Find where the given text appears and provide that cell's center as [X, Y] coordinate. 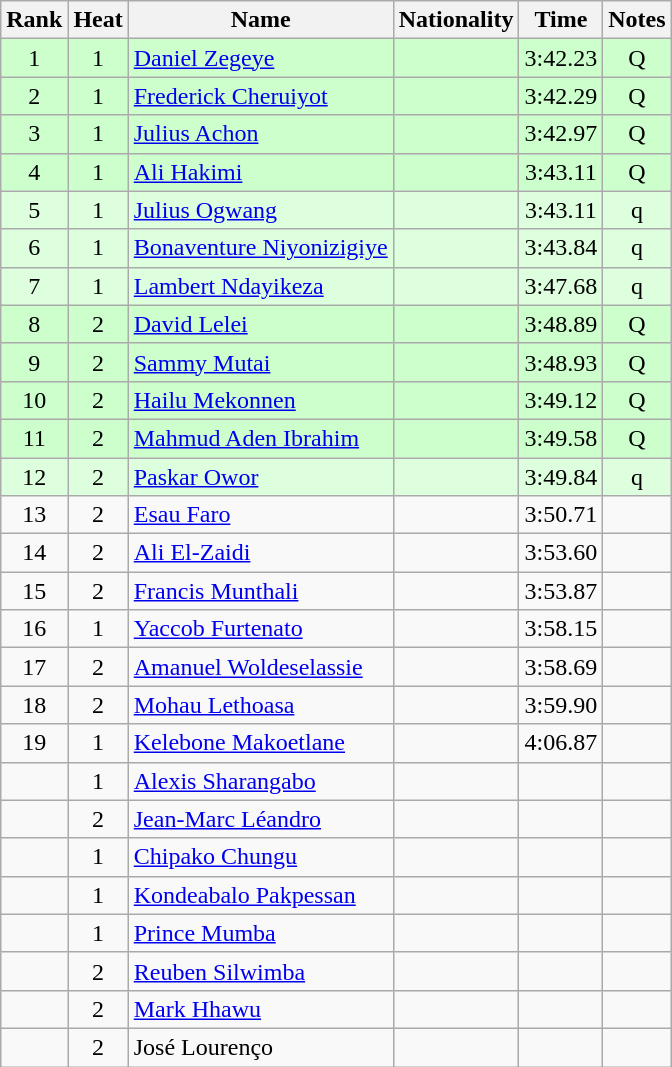
3:59.90 [561, 705]
Mark Hhawu [260, 1009]
7 [34, 286]
10 [34, 400]
11 [34, 438]
3:42.97 [561, 134]
3 [34, 134]
12 [34, 477]
Yaccob Furtenato [260, 629]
Rank [34, 20]
3:43.84 [561, 248]
Mohau Lethoasa [260, 705]
Julius Ogwang [260, 210]
3:53.87 [561, 591]
Amanuel Woldeselassie [260, 667]
3:58.69 [561, 667]
Heat [98, 20]
Julius Achon [260, 134]
3:58.15 [561, 629]
14 [34, 553]
Reuben Silwimba [260, 971]
Notes [637, 20]
3:53.60 [561, 553]
Sammy Mutai [260, 362]
Ali Hakimi [260, 172]
3:49.12 [561, 400]
3:47.68 [561, 286]
Paskar Owor [260, 477]
Mahmud Aden Ibrahim [260, 438]
Francis Munthali [260, 591]
3:49.84 [561, 477]
4 [34, 172]
Time [561, 20]
3:48.93 [561, 362]
Chipako Chungu [260, 857]
4:06.87 [561, 743]
Kelebone Makoetlane [260, 743]
16 [34, 629]
3:42.29 [561, 96]
Ali El-Zaidi [260, 553]
3:48.89 [561, 324]
Kondeabalo Pakpessan [260, 895]
6 [34, 248]
3:49.58 [561, 438]
18 [34, 705]
3:50.71 [561, 515]
Alexis Sharangabo [260, 781]
Bonaventure Niyonizigiye [260, 248]
Prince Mumba [260, 933]
Frederick Cheruiyot [260, 96]
5 [34, 210]
17 [34, 667]
Jean-Marc Léandro [260, 819]
19 [34, 743]
José Lourenço [260, 1047]
David Lelei [260, 324]
Lambert Ndayikeza [260, 286]
15 [34, 591]
Nationality [456, 20]
Hailu Mekonnen [260, 400]
3:42.23 [561, 58]
9 [34, 362]
Name [260, 20]
8 [34, 324]
Esau Faro [260, 515]
13 [34, 515]
Daniel Zegeye [260, 58]
